Determine the (x, y) coordinate at the center of the cell enclosing the given text.  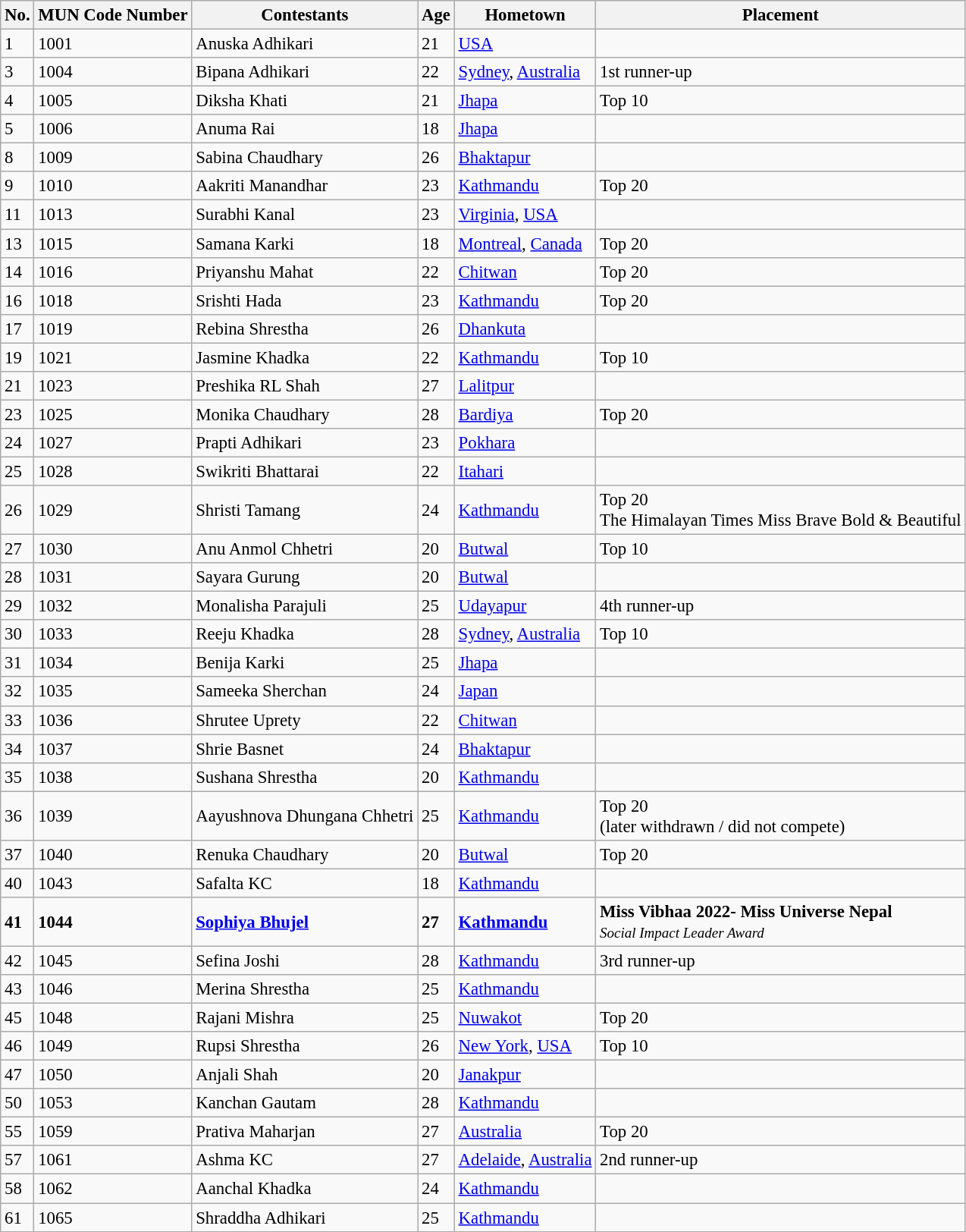
29 (17, 606)
Monalisha Parajuli (305, 606)
Shristi Tamang (305, 510)
1023 (113, 386)
Sayara Gurung (305, 577)
Hometown (525, 15)
19 (17, 357)
1050 (113, 1075)
9 (17, 186)
New York, USA (525, 1046)
11 (17, 215)
50 (17, 1103)
Anuma Rai (305, 129)
1013 (113, 215)
32 (17, 692)
42 (17, 960)
37 (17, 855)
Montreal, Canada (525, 244)
Aakriti Manandhar (305, 186)
Samana Karki (305, 244)
3 (17, 72)
13 (17, 244)
1st runner-up (781, 72)
1062 (113, 1189)
17 (17, 328)
Miss Vibhaa 2022- Miss Universe Nepal Social Impact Leader Award (781, 922)
1018 (113, 300)
30 (17, 634)
Adelaide, Australia (525, 1160)
Virginia, USA (525, 215)
Sabina Chaudhary (305, 158)
1034 (113, 663)
1027 (113, 443)
33 (17, 720)
43 (17, 989)
1045 (113, 960)
1032 (113, 606)
1029 (113, 510)
Age (437, 15)
Lalitpur (525, 386)
USA (525, 44)
31 (17, 663)
Rupsi Shrestha (305, 1046)
Pokhara (525, 443)
57 (17, 1160)
Sameeka Sherchan (305, 692)
Anuska Adhikari (305, 44)
Anu Anmol Chhetri (305, 549)
1015 (113, 244)
Diksha Khati (305, 101)
1 (17, 44)
4th runner-up (781, 606)
1030 (113, 549)
Shrie Basnet (305, 749)
1065 (113, 1218)
1028 (113, 471)
Aanchal Khadka (305, 1189)
Dhankuta (525, 328)
1019 (113, 328)
1039 (113, 816)
1059 (113, 1132)
4 (17, 101)
Shrutee Uprety (305, 720)
Reeju Khadka (305, 634)
34 (17, 749)
14 (17, 272)
Sushana Shrestha (305, 777)
Anjali Shah (305, 1075)
Rebina Shrestha (305, 328)
1046 (113, 989)
Priyanshu Mahat (305, 272)
MUN Code Number (113, 15)
1031 (113, 577)
1010 (113, 186)
Sefina Joshi (305, 960)
1038 (113, 777)
41 (17, 922)
Nuwakot (525, 1018)
Placement (781, 15)
Janakpur (525, 1075)
Top 20(later withdrawn / did not compete) (781, 816)
Merina Shrestha (305, 989)
Shraddha Adhikari (305, 1218)
Contestants (305, 15)
45 (17, 1018)
Swikriti Bhattarai (305, 471)
8 (17, 158)
1021 (113, 357)
1016 (113, 272)
35 (17, 777)
1040 (113, 855)
Surabhi Kanal (305, 215)
40 (17, 883)
55 (17, 1132)
Udayapur (525, 606)
Rajani Mishra (305, 1018)
Aayushnova Dhungana Chhetri (305, 816)
Japan (525, 692)
Sophiya Bhujel (305, 922)
Monika Chaudhary (305, 414)
Srishti Hada (305, 300)
Kanchan Gautam (305, 1103)
1004 (113, 72)
1043 (113, 883)
1053 (113, 1103)
3rd runner-up (781, 960)
61 (17, 1218)
1044 (113, 922)
58 (17, 1189)
Bipana Adhikari (305, 72)
1009 (113, 158)
Australia (525, 1132)
1035 (113, 692)
Benija Karki (305, 663)
47 (17, 1075)
1037 (113, 749)
1006 (113, 129)
1005 (113, 101)
1001 (113, 44)
1048 (113, 1018)
Top 20 The Himalayan Times Miss Brave Bold & Beautiful (781, 510)
1049 (113, 1046)
Bardiya (525, 414)
Renuka Chaudhary (305, 855)
Jasmine Khadka (305, 357)
5 (17, 129)
Preshika RL Shah (305, 386)
1036 (113, 720)
Prapti Adhikari (305, 443)
46 (17, 1046)
Safalta KC (305, 883)
1025 (113, 414)
36 (17, 816)
No. (17, 15)
Ashma KC (305, 1160)
16 (17, 300)
Itahari (525, 471)
1061 (113, 1160)
1033 (113, 634)
2nd runner-up (781, 1160)
Prativa Maharjan (305, 1132)
